Scan for the cell matching the given text and deliver its [X, Y] coordinate at center. 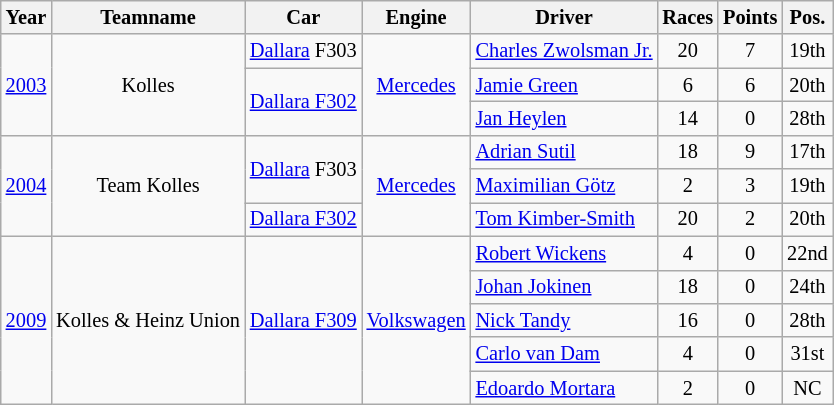
Engine [416, 17]
2009 [26, 320]
Races [688, 17]
Driver [564, 17]
Kolles & Heinz Union [148, 320]
Volkswagen [416, 320]
Carlo van Dam [564, 354]
Nick Tandy [564, 320]
Charles Zwolsman Jr. [564, 51]
Car [304, 17]
Johan Jokinen [564, 287]
14 [688, 118]
Robert Wickens [564, 253]
31st [807, 354]
2003 [26, 84]
Kolles [148, 84]
Maximilian Götz [564, 186]
Adrian Sutil [564, 152]
16 [688, 320]
Tom Kimber-Smith [564, 219]
Points [750, 17]
NC [807, 388]
Team Kolles [148, 186]
2004 [26, 186]
Jamie Green [564, 85]
7 [750, 51]
17th [807, 152]
22nd [807, 253]
Jan Heylen [564, 118]
3 [750, 186]
Dallara F309 [304, 320]
Teamname [148, 17]
Edoardo Mortara [564, 388]
9 [750, 152]
24th [807, 287]
Pos. [807, 17]
Year [26, 17]
